From the cell containing the given text, extract its center point as [x, y] coordinate. 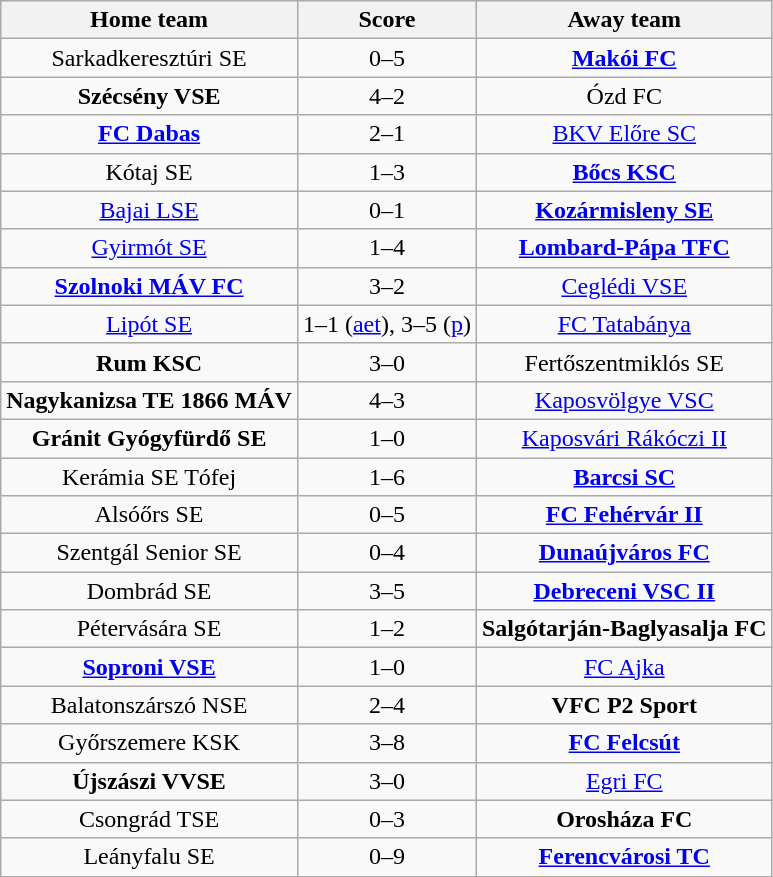
3–8 [386, 743]
Lipót SE [150, 324]
Nagykanizsa TE 1866 MÁV [150, 400]
Dombrád SE [150, 591]
4–3 [386, 400]
Fertőszentmiklós SE [624, 362]
Balatonszárszó NSE [150, 705]
Debreceni VSC II [624, 591]
Soproni VSE [150, 667]
Alsóőrs SE [150, 515]
FC Dabas [150, 134]
Barcsi SC [624, 477]
Szécsény VSE [150, 96]
Bajai LSE [150, 210]
Dunaújváros FC [624, 553]
Szentgál Senior SE [150, 553]
Egri FC [624, 781]
Pétervására SE [150, 629]
0–3 [386, 819]
VFC P2 Sport [624, 705]
1–1 (aet), 3–5 (p) [386, 324]
1–3 [386, 172]
Kótaj SE [150, 172]
Sarkadkeresztúri SE [150, 58]
Ferencvárosi TC [624, 857]
0–4 [386, 553]
Ózd FC [624, 96]
FC Tatabánya [624, 324]
Salgótarján-Baglyasalja FC [624, 629]
Home team [150, 20]
4–2 [386, 96]
Csongrád TSE [150, 819]
Gránit Gyógyfürdő SE [150, 438]
Győrszemere KSK [150, 743]
Bőcs KSC [624, 172]
Makói FC [624, 58]
Újszászi VVSE [150, 781]
Gyirmót SE [150, 248]
2–4 [386, 705]
Kozármisleny SE [624, 210]
0–9 [386, 857]
Kerámia SE Tófej [150, 477]
FC Felcsút [624, 743]
BKV Előre SC [624, 134]
3–2 [386, 286]
Away team [624, 20]
Lombard-Pápa TFC [624, 248]
Kaposvölgye VSC [624, 400]
0–1 [386, 210]
2–1 [386, 134]
Ceglédi VSE [624, 286]
3–5 [386, 591]
Orosháza FC [624, 819]
1–2 [386, 629]
FC Fehérvár II [624, 515]
FC Ajka [624, 667]
Kaposvári Rákóczi II [624, 438]
Score [386, 20]
Szolnoki MÁV FC [150, 286]
1–6 [386, 477]
Rum KSC [150, 362]
Leányfalu SE [150, 857]
1–4 [386, 248]
